Return the [x, y] coordinate for the center point of the cell that contains the specified text.  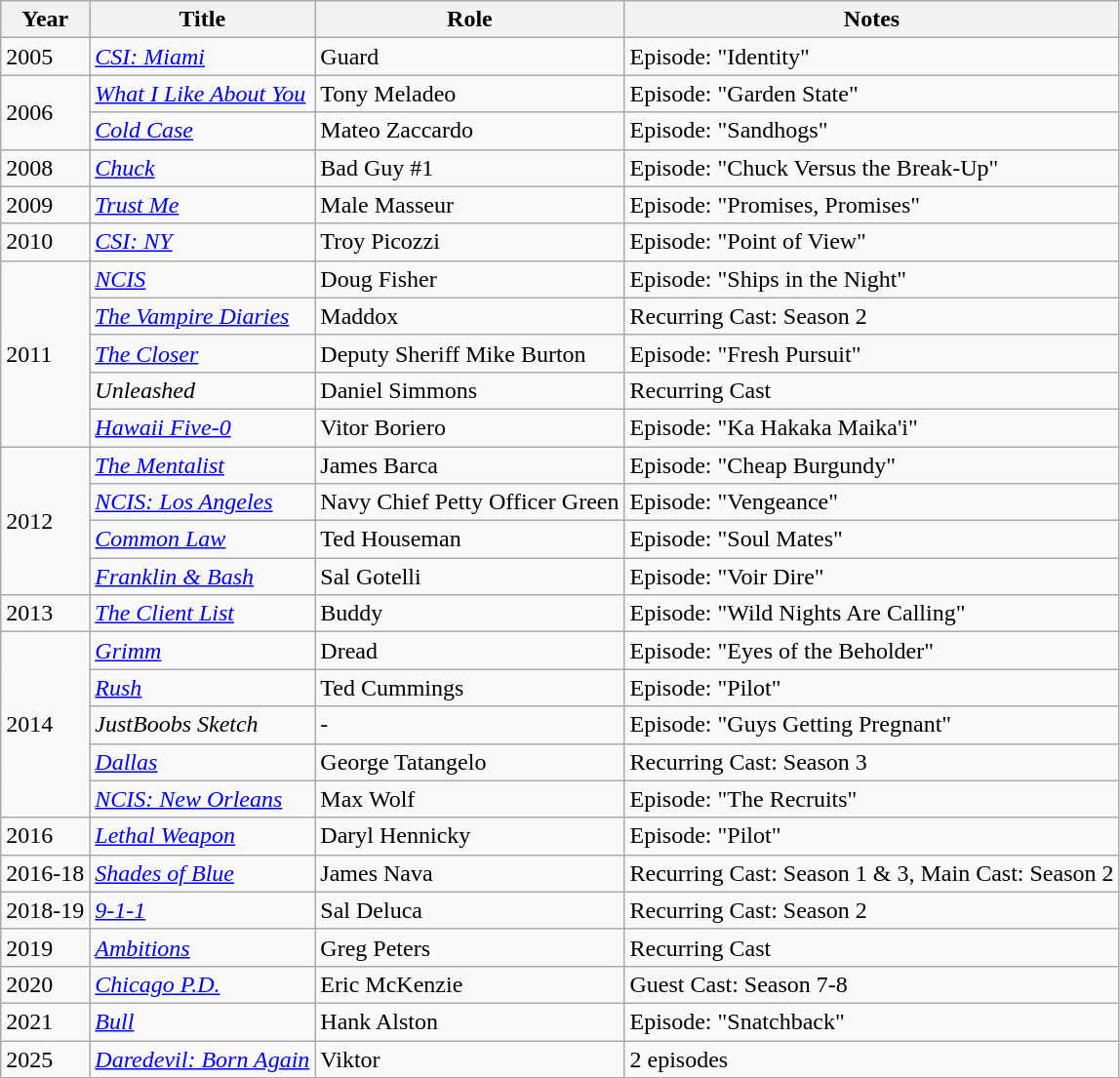
Grimm [203, 651]
NCIS: New Orleans [203, 799]
2012 [45, 521]
Hawaii Five-0 [203, 427]
NCIS: Los Angeles [203, 502]
Episode: "Snatchback" [872, 1021]
Unleashed [203, 390]
Episode: "Garden State" [872, 94]
Vitor Boriero [470, 427]
Max Wolf [470, 799]
2021 [45, 1021]
Troy Picozzi [470, 242]
Tony Meladeo [470, 94]
2016 [45, 836]
CSI: NY [203, 242]
Episode: "Fresh Pursuit" [872, 353]
Episode: "Soul Mates" [872, 539]
Common Law [203, 539]
Episode: "Vengeance" [872, 502]
Dallas [203, 762]
2018-19 [45, 910]
NCIS [203, 279]
Sal Gotelli [470, 577]
CSI: Miami [203, 57]
Recurring Cast: Season 1 & 3, Main Cast: Season 2 [872, 873]
Title [203, 20]
2011 [45, 353]
Bull [203, 1021]
Daniel Simmons [470, 390]
Bad Guy #1 [470, 168]
James Nava [470, 873]
Daredevil: Born Again [203, 1058]
2019 [45, 947]
Dread [470, 651]
Ted Houseman [470, 539]
Episode: "Wild Nights Are Calling" [872, 614]
- [470, 725]
The Closer [203, 353]
Episode: "Cheap Burgundy" [872, 465]
Ambitions [203, 947]
Guard [470, 57]
James Barca [470, 465]
Episode: "Promises, Promises" [872, 205]
Recurring Cast: Season 3 [872, 762]
2013 [45, 614]
Notes [872, 20]
Episode: "Voir Dire" [872, 577]
Buddy [470, 614]
Deputy Sheriff Mike Burton [470, 353]
Cold Case [203, 131]
Episode: "Sandhogs" [872, 131]
Episode: "Eyes of the Beholder" [872, 651]
Daryl Hennicky [470, 836]
George Tatangelo [470, 762]
Greg Peters [470, 947]
Lethal Weapon [203, 836]
Ted Cummings [470, 688]
Eric McKenzie [470, 984]
Shades of Blue [203, 873]
2009 [45, 205]
Year [45, 20]
Doug Fisher [470, 279]
2014 [45, 725]
2016-18 [45, 873]
2005 [45, 57]
2020 [45, 984]
Viktor [470, 1058]
Trust Me [203, 205]
The Client List [203, 614]
What I Like About You [203, 94]
9-1-1 [203, 910]
Chicago P.D. [203, 984]
Episode: "Point of View" [872, 242]
2 episodes [872, 1058]
Episode: "Identity" [872, 57]
Role [470, 20]
Episode: "Guys Getting Pregnant" [872, 725]
Guest Cast: Season 7-8 [872, 984]
Episode: "Chuck Versus the Break-Up" [872, 168]
2010 [45, 242]
Franklin & Bash [203, 577]
2006 [45, 112]
Episode: "Ships in the Night" [872, 279]
Male Masseur [470, 205]
Episode: "The Recruits" [872, 799]
The Vampire Diaries [203, 316]
Episode: "Ka Hakaka Maika'i" [872, 427]
Hank Alston [470, 1021]
The Mentalist [203, 465]
Navy Chief Petty Officer Green [470, 502]
2008 [45, 168]
Sal Deluca [470, 910]
JustBoobs Sketch [203, 725]
2025 [45, 1058]
Rush [203, 688]
Mateo Zaccardo [470, 131]
Maddox [470, 316]
Chuck [203, 168]
